Scan for the cell matching the given text and deliver its (X, Y) coordinate at center. 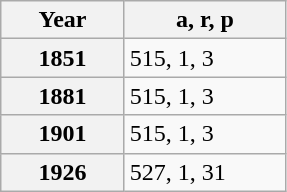
527, 1, 31 (204, 172)
1901 (63, 134)
1851 (63, 58)
1926 (63, 172)
Year (63, 20)
1881 (63, 96)
a, r, p (204, 20)
